Locate the cell with the specified text and output its [X, Y] center coordinate. 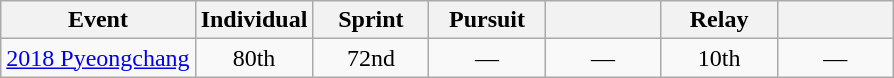
80th [254, 58]
Event [98, 20]
Sprint [371, 20]
72nd [371, 58]
Relay [719, 20]
2018 Pyeongchang [98, 58]
Individual [254, 20]
Pursuit [487, 20]
10th [719, 58]
